Output the [X, Y] coordinate of the center of the cell containing the given text.  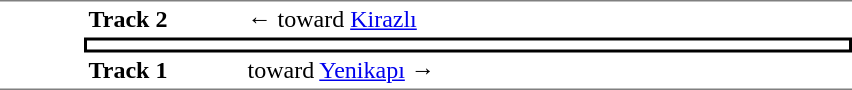
Track 1 [164, 71]
Track 2 [164, 19]
toward Yenikapı → [548, 71]
← toward Kirazlı [548, 19]
